Extract the [x, y] coordinate from the center of the cell holding the provided text.  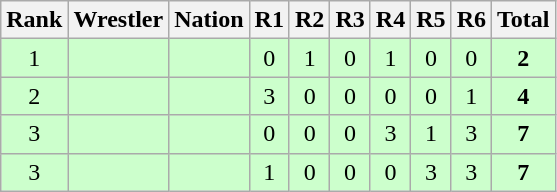
R1 [269, 20]
Nation [209, 20]
R2 [309, 20]
Wrestler [118, 20]
R6 [471, 20]
Rank [34, 20]
R5 [431, 20]
R4 [390, 20]
Total [524, 20]
R3 [350, 20]
4 [524, 96]
